Identify which cell holds the provided text, then report its [X, Y] central coordinate. 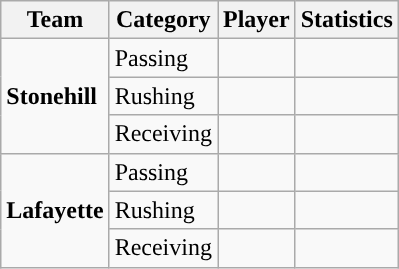
Player [257, 20]
Stonehill [55, 96]
Team [55, 20]
Statistics [346, 20]
Lafayette [55, 210]
Category [163, 20]
